Determine the [X, Y] coordinate at the center of the cell enclosing the given text.  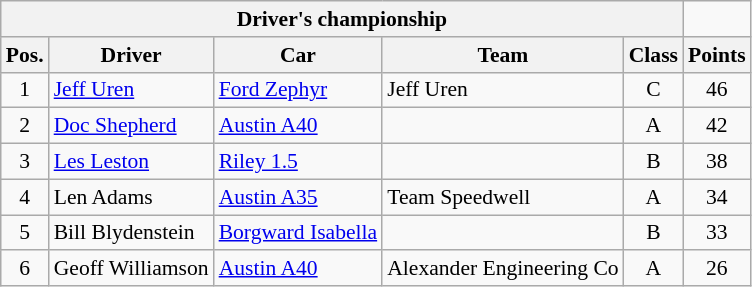
3 [25, 162]
Geoff Williamson [132, 269]
Riley 1.5 [298, 162]
34 [717, 197]
Class [654, 55]
Pos. [25, 55]
5 [25, 233]
Car [298, 55]
46 [717, 90]
Driver [132, 55]
Les Leston [132, 162]
Ford Zephyr [298, 90]
26 [717, 269]
42 [717, 126]
Borgward Isabella [298, 233]
Team Speedwell [503, 197]
6 [25, 269]
Team [503, 55]
38 [717, 162]
Alexander Engineering Co [503, 269]
1 [25, 90]
Len Adams [132, 197]
Bill Blydenstein [132, 233]
Driver's championship [342, 19]
2 [25, 126]
4 [25, 197]
Points [717, 55]
Austin A35 [298, 197]
Doc Shepherd [132, 126]
C [654, 90]
33 [717, 233]
